Search for the cell housing the specified text and yield its (X, Y) center coordinate. 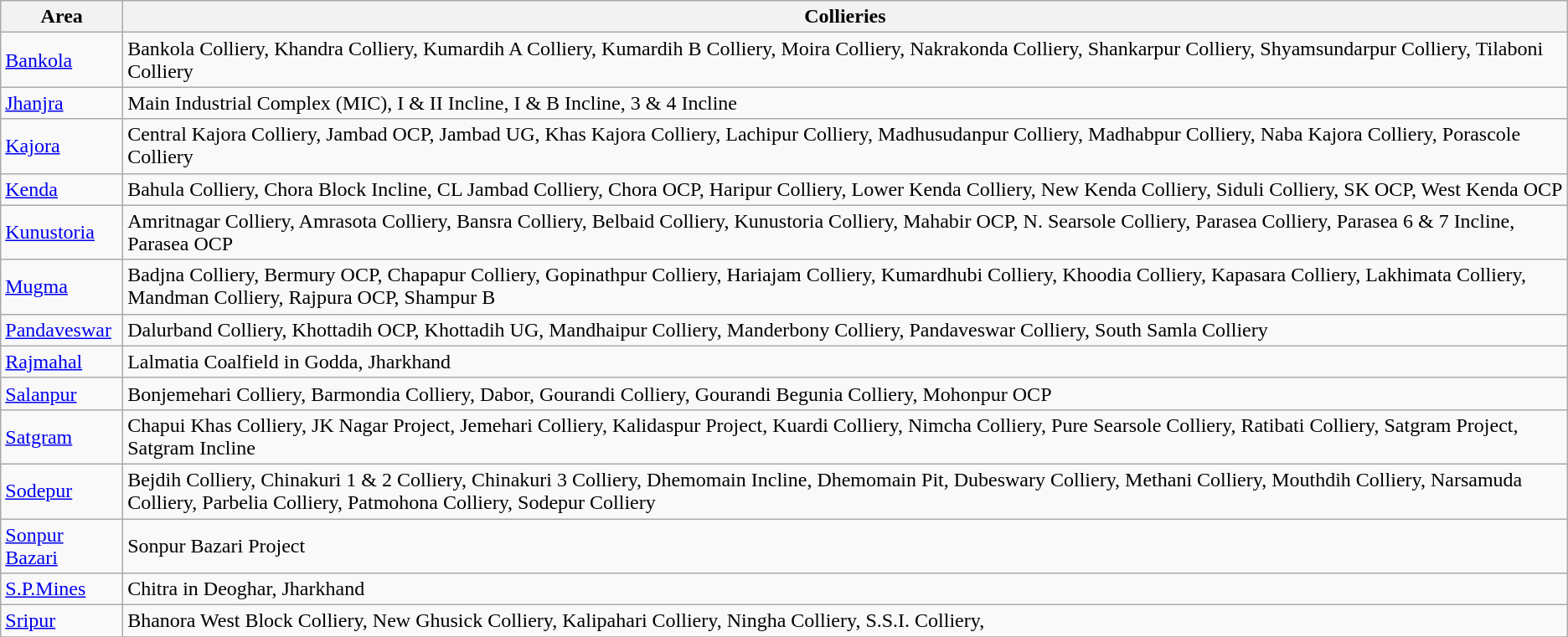
Bankola (62, 60)
Jhanjra (62, 103)
Bonjemehari Colliery, Barmondia Colliery, Dabor, Gourandi Colliery, Gourandi Begunia Colliery, Mohonpur OCP (846, 393)
Sonpur Bazari Project (846, 546)
Mugma (62, 286)
Chitra in Deoghar, Jharkhand (846, 589)
Dalurband Colliery, Khottadih OCP, Khottadih UG, Mandhaipur Colliery, Manderbony Colliery, Pandaveswar Colliery, South Samla Colliery (846, 330)
Pandaveswar (62, 330)
S.P.Mines (62, 589)
Rajmahal (62, 362)
Lalmatia Coalfield in Godda, Jharkhand (846, 362)
Kajora (62, 146)
Satgram (62, 437)
Kunustoria (62, 233)
Area (62, 17)
Sonpur Bazari (62, 546)
Main Industrial Complex (MIC), I & II Incline, I & B Incline, 3 & 4 Incline (846, 103)
Sripur (62, 621)
Sodepur (62, 491)
Kenda (62, 189)
Salanpur (62, 393)
Bhanora West Block Colliery, New Ghusick Colliery, Kalipahari Colliery, Ningha Colliery, S.S.I. Colliery, (846, 621)
Collieries (846, 17)
